Determine the (X, Y) coordinate at the center of the cell enclosing the given text.  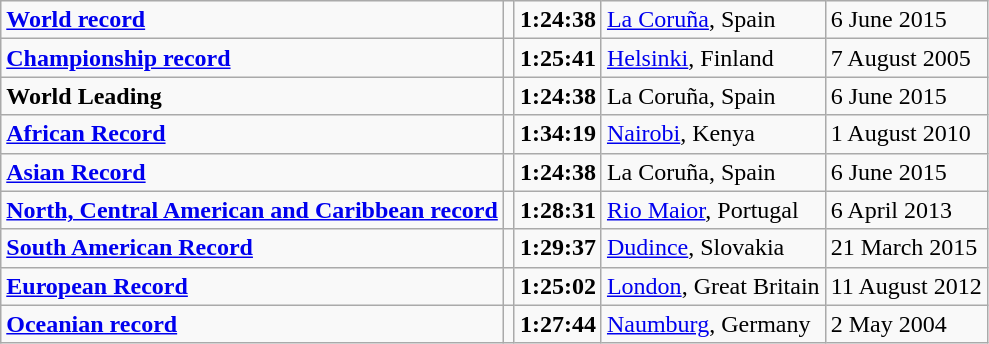
Championship record (252, 58)
21 March 2015 (906, 248)
North, Central American and Caribbean record (252, 210)
6 April 2013 (906, 210)
7 August 2005 (906, 58)
Helsinki, Finland (713, 58)
World Leading (252, 96)
European Record (252, 286)
1:25:41 (558, 58)
Rio Maior, Portugal (713, 210)
1:34:19 (558, 134)
Nairobi, Kenya (713, 134)
London, Great Britain (713, 286)
Naumburg, Germany (713, 324)
11 August 2012 (906, 286)
1:29:37 (558, 248)
Dudince, Slovakia (713, 248)
South American Record (252, 248)
World record (252, 20)
1:28:31 (558, 210)
1:27:44 (558, 324)
2 May 2004 (906, 324)
Oceanian record (252, 324)
1 August 2010 (906, 134)
1:25:02 (558, 286)
African Record (252, 134)
Asian Record (252, 172)
